Pinpoint the cell where the given text exists, returning its (X, Y) midpoint coordinate. 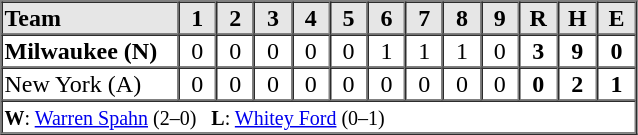
6 (387, 18)
5 (349, 18)
R (538, 18)
4 (311, 18)
W: Warren Spahn (2–0) L: Whitey Ford (0–1) (319, 116)
H (578, 18)
7 (424, 18)
E (616, 18)
New York (A) (90, 84)
8 (462, 18)
Milwaukee (N) (90, 50)
Team (90, 18)
